Extract the [X, Y] coordinate from the center of the cell holding the provided text.  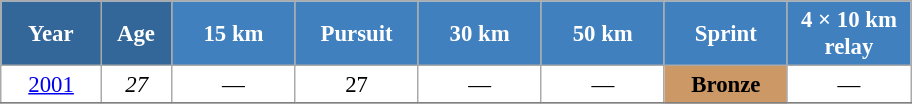
2001 [52, 85]
4 × 10 km relay [848, 34]
Age [136, 34]
Year [52, 34]
50 km [602, 34]
Bronze [726, 85]
15 km [234, 34]
30 km [480, 34]
Sprint [726, 34]
Pursuit [356, 34]
